Output the [X, Y] coordinate of the center of the cell containing the given text.  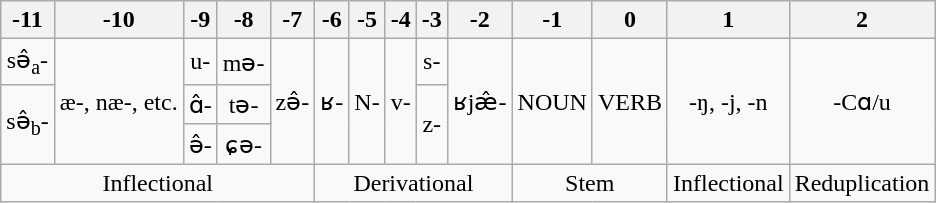
-7 [292, 20]
-1 [552, 20]
-5 [367, 20]
-11 [28, 20]
ə̂- [200, 144]
v- [400, 102]
s- [432, 62]
Stem [590, 183]
N- [367, 102]
ʁjæ̂- [480, 102]
-Cɑ/u [862, 102]
u- [200, 62]
Reduplication [862, 183]
-2 [480, 20]
-4 [400, 20]
æ-, næ-, etc. [118, 102]
ɕə- [244, 144]
NOUN [552, 102]
-8 [244, 20]
tə- [244, 105]
2 [862, 20]
-9 [200, 20]
-3 [432, 20]
sə̂b- [28, 124]
mə- [244, 62]
VERB [630, 102]
-ŋ, -j, -n [728, 102]
1 [728, 20]
0 [630, 20]
sə̂a- [28, 62]
ʁ- [332, 102]
ɑ̂- [200, 105]
-10 [118, 20]
Derivational [414, 183]
-6 [332, 20]
z- [432, 124]
zə̂- [292, 102]
